Pinpoint the cell where the given text exists, returning its [x, y] midpoint coordinate. 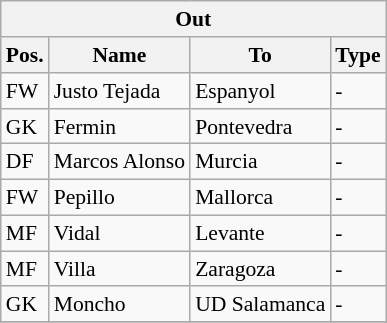
Espanyol [260, 91]
Vidal [120, 233]
Name [120, 55]
Out [194, 19]
Justo Tejada [120, 91]
To [260, 55]
Type [358, 55]
Villa [120, 269]
Marcos Alonso [120, 162]
Mallorca [260, 197]
Fermin [120, 126]
Pepillo [120, 197]
Levante [260, 233]
DF [25, 162]
UD Salamanca [260, 304]
Pontevedra [260, 126]
Pos. [25, 55]
Murcia [260, 162]
Moncho [120, 304]
Zaragoza [260, 269]
